Detect which cell encompasses the target text, then output its (x, y) center coordinate. 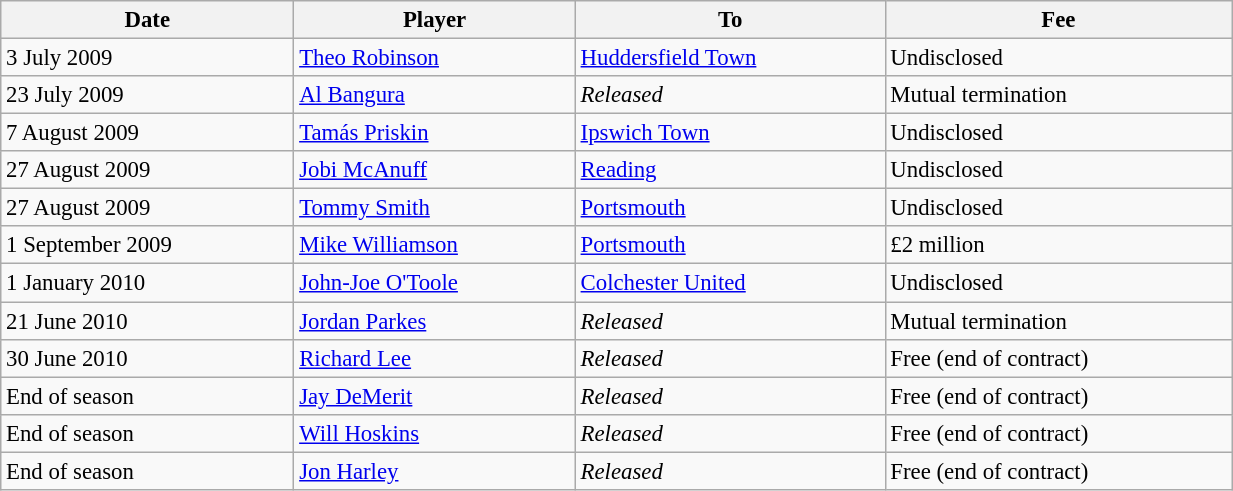
Theo Robinson (434, 58)
23 July 2009 (148, 95)
Reading (730, 170)
30 June 2010 (148, 358)
3 July 2009 (148, 58)
£2 million (1058, 245)
Jobi McAnuff (434, 170)
Date (148, 20)
21 June 2010 (148, 321)
Jordan Parkes (434, 321)
Richard Lee (434, 358)
Al Bangura (434, 95)
Will Hoskins (434, 433)
John-Joe O'Toole (434, 283)
Tamás Priskin (434, 133)
Colchester United (730, 283)
To (730, 20)
Mike Williamson (434, 245)
7 August 2009 (148, 133)
1 January 2010 (148, 283)
Jon Harley (434, 471)
Ipswich Town (730, 133)
Huddersfield Town (730, 58)
Tommy Smith (434, 208)
Jay DeMerit (434, 396)
Player (434, 20)
Fee (1058, 20)
1 September 2009 (148, 245)
